Find where the given text appears and provide that cell's center as (X, Y) coordinate. 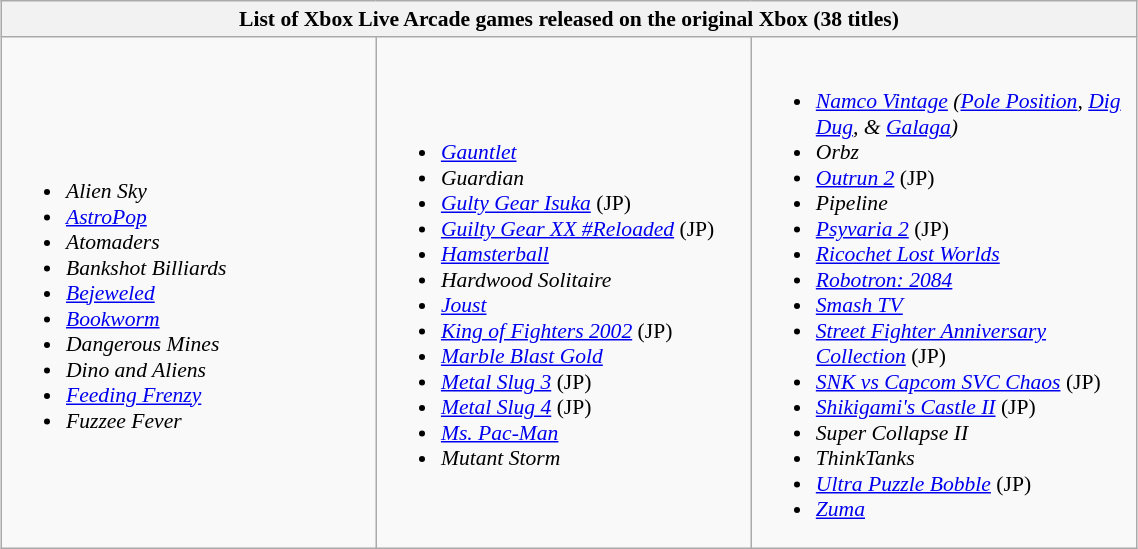
Alien SkyAstroPopAtomadersBankshot BilliardsBejeweledBookwormDangerous MinesDino and AliensFeeding FrenzyFuzzee Fever (188, 292)
List of Xbox Live Arcade games released on the original Xbox (38 titles) (569, 19)
